Extract the [x, y] coordinate from the center of the cell holding the provided text.  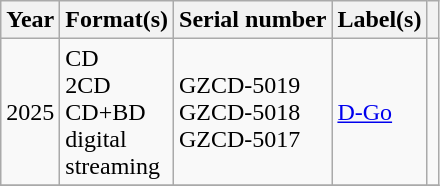
Year [30, 20]
Serial number [253, 20]
CD2CDCD+BDdigitalstreaming [117, 112]
D-Go [380, 112]
GZCD-5019GZCD-5018GZCD-5017 [253, 112]
Format(s) [117, 20]
2025 [30, 112]
Label(s) [380, 20]
